Extract the [x, y] coordinate from the center of the cell holding the provided text.  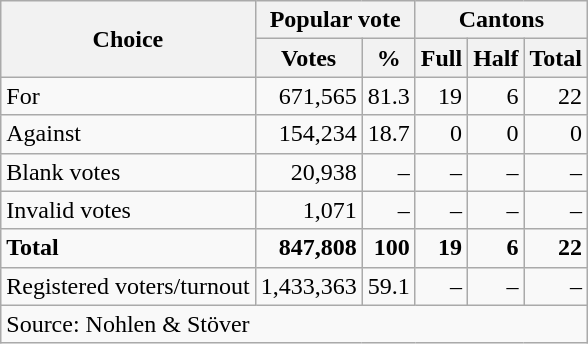
Votes [308, 58]
For [128, 96]
Choice [128, 39]
Source: Nohlen & Stöver [294, 324]
Registered voters/turnout [128, 286]
154,234 [308, 134]
Half [496, 58]
Against [128, 134]
20,938 [308, 172]
847,808 [308, 248]
Blank votes [128, 172]
671,565 [308, 96]
Invalid votes [128, 210]
% [388, 58]
Popular vote [335, 20]
81.3 [388, 96]
100 [388, 248]
18.7 [388, 134]
Cantons [501, 20]
1,071 [308, 210]
Full [441, 58]
59.1 [388, 286]
1,433,363 [308, 286]
